Extract the (x, y) coordinate from the center of the cell holding the provided text.  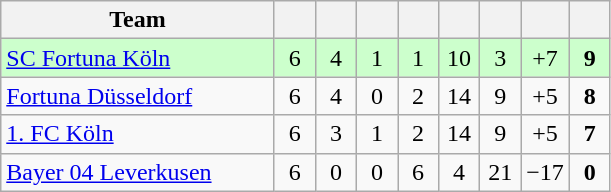
8 (590, 96)
10 (460, 58)
SC Fortuna Köln (138, 58)
21 (500, 172)
1. FC Köln (138, 134)
7 (590, 134)
+7 (546, 58)
Fortuna Düsseldorf (138, 96)
Bayer 04 Leverkusen (138, 172)
−17 (546, 172)
Team (138, 20)
